Search for the cell housing the specified text and yield its [X, Y] center coordinate. 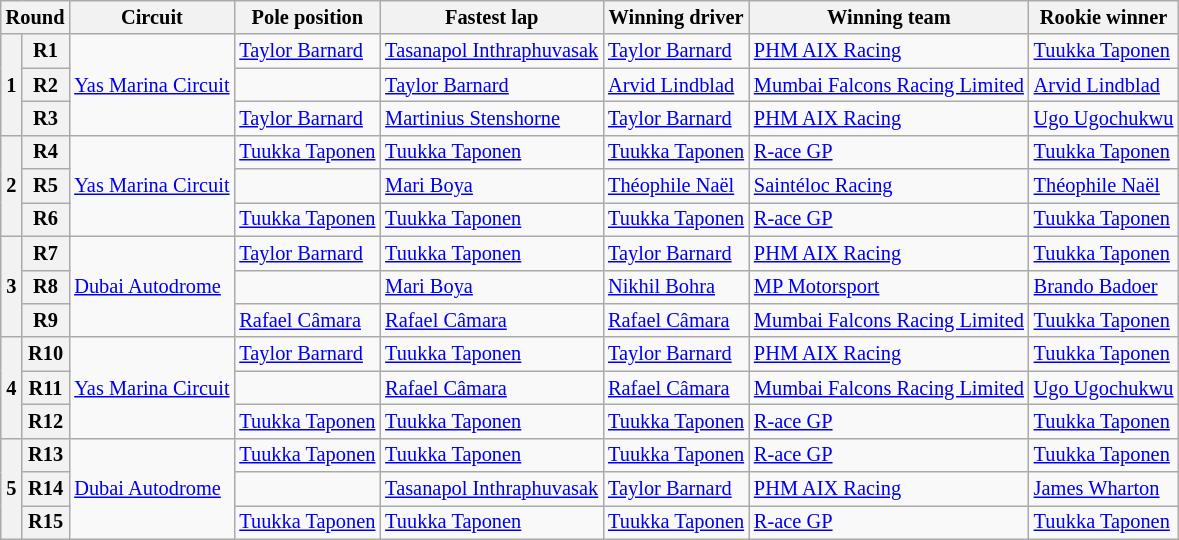
R6 [46, 219]
James Wharton [1104, 489]
5 [12, 488]
3 [12, 286]
R2 [46, 85]
R3 [46, 118]
Nikhil Bohra [676, 287]
R4 [46, 152]
R15 [46, 522]
R11 [46, 388]
R10 [46, 354]
R8 [46, 287]
Martinius Stenshorne [492, 118]
R1 [46, 51]
Round [36, 17]
R13 [46, 455]
Winning driver [676, 17]
Brando Badoer [1104, 287]
Winning team [889, 17]
1 [12, 84]
R9 [46, 320]
4 [12, 388]
Circuit [152, 17]
Rookie winner [1104, 17]
MP Motorsport [889, 287]
R12 [46, 421]
Saintéloc Racing [889, 186]
Fastest lap [492, 17]
Pole position [307, 17]
R5 [46, 186]
2 [12, 186]
R14 [46, 489]
R7 [46, 253]
